Search for the cell housing the specified text and yield its [x, y] center coordinate. 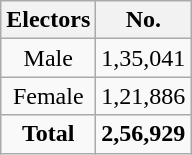
Electors [48, 20]
Female [48, 96]
1,21,886 [144, 96]
Male [48, 58]
No. [144, 20]
1,35,041 [144, 58]
Total [48, 134]
2,56,929 [144, 134]
